Search for the cell housing the specified text and yield its [x, y] center coordinate. 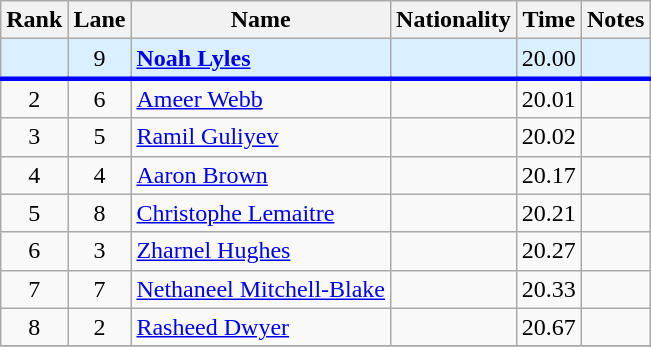
Time [548, 20]
Nationality [454, 20]
Rank [34, 20]
9 [100, 59]
Nethaneel Mitchell-Blake [261, 289]
20.01 [548, 98]
20.00 [548, 59]
Ameer Webb [261, 98]
20.33 [548, 289]
Noah Lyles [261, 59]
Rasheed Dwyer [261, 327]
20.02 [548, 137]
Name [261, 20]
20.21 [548, 213]
Notes [615, 20]
20.67 [548, 327]
Ramil Guliyev [261, 137]
Zharnel Hughes [261, 251]
20.27 [548, 251]
Aaron Brown [261, 175]
Lane [100, 20]
Christophe Lemaitre [261, 213]
20.17 [548, 175]
